Detect which cell encompasses the target text, then output its (X, Y) center coordinate. 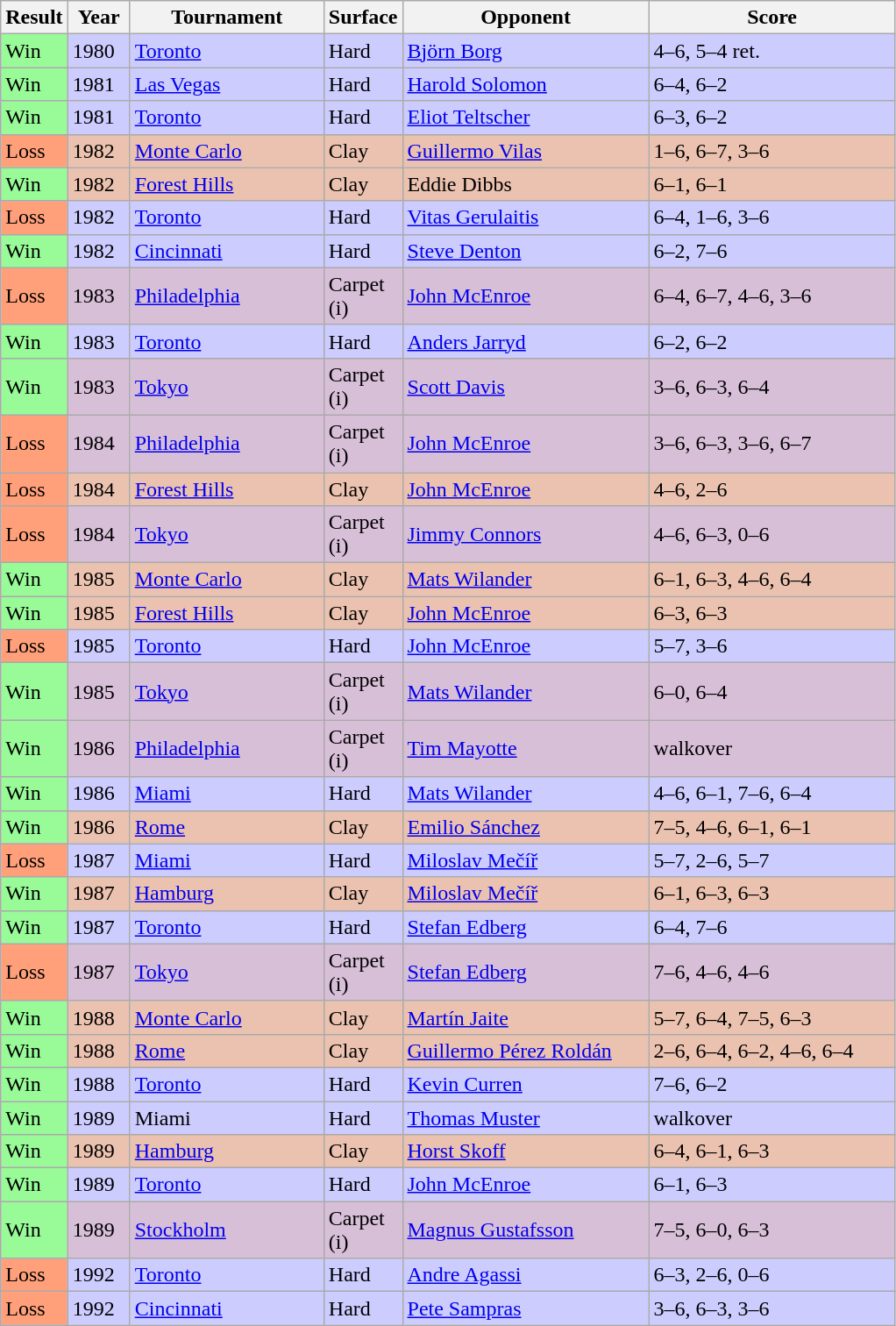
7–6, 4–6, 4–6 (772, 972)
Eddie Dibbs (526, 184)
Result (34, 18)
7–6, 6–2 (772, 1084)
Surface (363, 18)
Las Vegas (226, 84)
Martín Jaite (526, 1017)
6–4, 1–6, 3–6 (772, 217)
1–6, 6–7, 3–6 (772, 151)
Score (772, 18)
6–4, 7–6 (772, 927)
5–7, 3–6 (772, 646)
1980 (98, 51)
6–3, 6–2 (772, 118)
6–3, 2–6, 0–6 (772, 1275)
Pete Sampras (526, 1308)
Thomas Muster (526, 1118)
Magnus Gustafsson (526, 1230)
6–1, 6–3 (772, 1185)
2–6, 6–4, 6–2, 4–6, 6–4 (772, 1051)
Scott Davis (526, 386)
4–6, 6–3, 0–6 (772, 535)
Vitas Gerulaitis (526, 217)
7–5, 6–0, 6–3 (772, 1230)
6–3, 6–3 (772, 613)
Tournament (226, 18)
Guillermo Vilas (526, 151)
Björn Borg (526, 51)
Horst Skoff (526, 1151)
Jimmy Connors (526, 535)
Guillermo Pérez Roldán (526, 1051)
Emilio Sánchez (526, 827)
6–2, 6–2 (772, 341)
6–4, 6–1, 6–3 (772, 1151)
6–1, 6–3, 4–6, 6–4 (772, 580)
3–6, 6–3, 6–4 (772, 386)
4–6, 5–4 ret. (772, 51)
5–7, 2–6, 5–7 (772, 860)
Tim Mayotte (526, 749)
4–6, 6–1, 7–6, 6–4 (772, 794)
Anders Jarryd (526, 341)
4–6, 2–6 (772, 488)
Kevin Curren (526, 1084)
Harold Solomon (526, 84)
6–4, 6–2 (772, 84)
Steve Denton (526, 251)
Year (98, 18)
5–7, 6–4, 7–5, 6–3 (772, 1017)
Opponent (526, 18)
Andre Agassi (526, 1275)
Eliot Teltscher (526, 118)
3–6, 6–3, 3–6, 6–7 (772, 444)
6–2, 7–6 (772, 251)
6–1, 6–3, 6–3 (772, 894)
7–5, 4–6, 6–1, 6–1 (772, 827)
Stockholm (226, 1230)
6–4, 6–7, 4–6, 3–6 (772, 296)
6–1, 6–1 (772, 184)
3–6, 6–3, 3–6 (772, 1308)
6–0, 6–4 (772, 691)
